Scan for the cell matching the given text and deliver its (X, Y) coordinate at center. 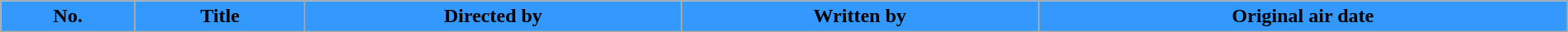
Original air date (1303, 16)
No. (68, 16)
Title (220, 16)
Directed by (493, 16)
Written by (860, 16)
